Pinpoint the cell where the given text exists, returning its [X, Y] midpoint coordinate. 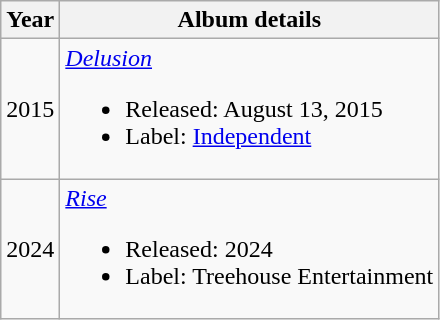
2024 [30, 249]
2015 [30, 109]
DelusionReleased: August 13, 2015Label: Independent [250, 109]
Year [30, 20]
Album details [250, 20]
RiseReleased: 2024Label: Treehouse Entertainment [250, 249]
